From the cell containing the given text, extract its center point as (X, Y) coordinate. 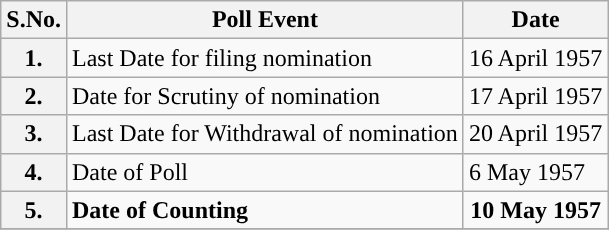
6 May 1957 (535, 172)
20 April 1957 (535, 134)
Poll Event (264, 20)
16 April 1957 (535, 58)
Date of Poll (264, 172)
1. (34, 58)
Date (535, 20)
5. (34, 210)
4. (34, 172)
10 May 1957 (535, 210)
17 April 1957 (535, 96)
3. (34, 134)
S.No. (34, 20)
Last Date for filing nomination (264, 58)
2. (34, 96)
Last Date for Withdrawal of nomination (264, 134)
Date of Counting (264, 210)
Date for Scrutiny of nomination (264, 96)
